Return (x, y) of the center of cell containing provided text 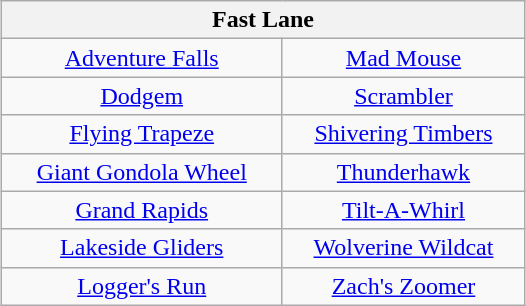
Logger's Run (142, 286)
Lakeside Gliders (142, 248)
Adventure Falls (142, 58)
Thunderhawk (404, 172)
Zach's Zoomer (404, 286)
Mad Mouse (404, 58)
Grand Rapids (142, 210)
Flying Trapeze (142, 134)
Giant Gondola Wheel (142, 172)
Fast Lane (263, 20)
Tilt-A-Whirl (404, 210)
Dodgem (142, 96)
Scrambler (404, 96)
Shivering Timbers (404, 134)
Wolverine Wildcat (404, 248)
